Search for the cell housing the specified text and yield its [x, y] center coordinate. 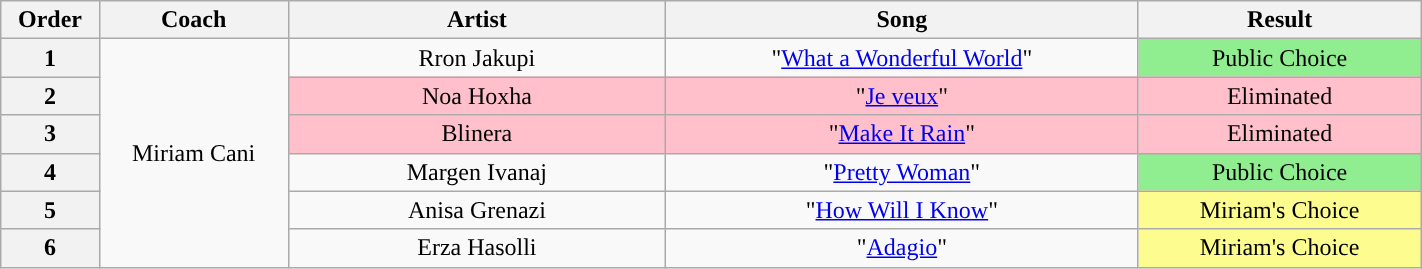
Song [902, 20]
Result [1280, 20]
4 [50, 172]
3 [50, 134]
2 [50, 96]
"How Will I Know" [902, 210]
"Make It Rain" [902, 134]
Rron Jakupi [477, 58]
"Je veux" [902, 96]
Erza Hasolli [477, 248]
Anisa Grenazi [477, 210]
1 [50, 58]
"Adagio" [902, 248]
Miriam Cani [194, 153]
5 [50, 210]
"What a Wonderful World" [902, 58]
Coach [194, 20]
Order [50, 20]
6 [50, 248]
Noa Hoxha [477, 96]
Blinera [477, 134]
"Pretty Woman" [902, 172]
Margen Ivanaj [477, 172]
Artist [477, 20]
